Output the (X, Y) coordinate of the center of the cell containing the given text.  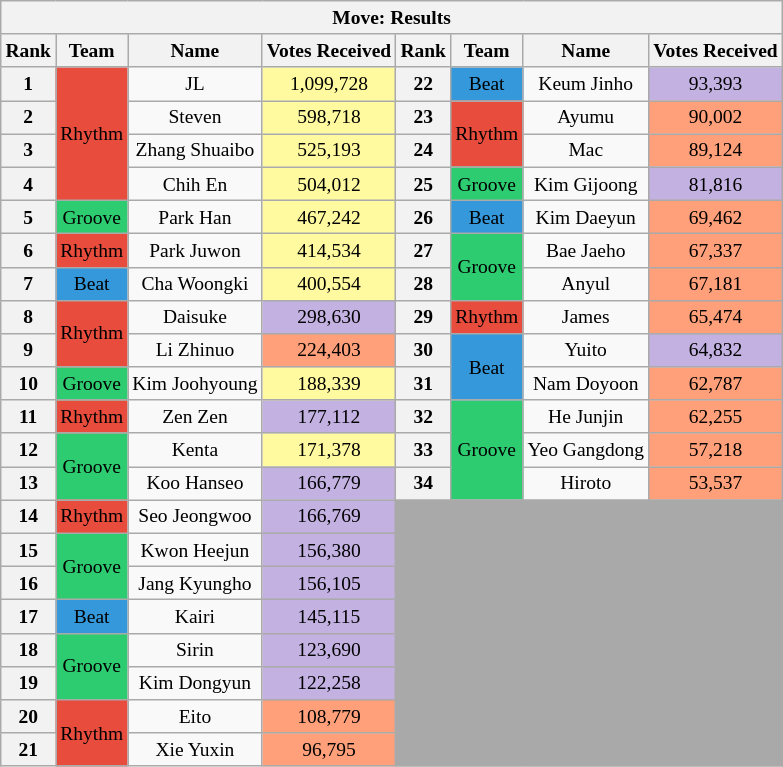
67,181 (716, 284)
JL (195, 84)
12 (28, 450)
34 (424, 484)
57,218 (716, 450)
Li Zhinuo (195, 350)
Bae Jaeho (586, 250)
177,112 (329, 416)
1 (28, 84)
30 (424, 350)
16 (28, 584)
108,779 (329, 716)
598,718 (329, 118)
Daisuke (195, 316)
171,378 (329, 450)
Yeo Gangdong (586, 450)
156,380 (329, 550)
19 (28, 682)
Kim Daeyun (586, 216)
Kim Joohyoung (195, 384)
123,690 (329, 650)
Eito (195, 716)
Sirin (195, 650)
504,012 (329, 184)
Zen Zen (195, 416)
Hiroto (586, 484)
24 (424, 150)
Chih En (195, 184)
Seo Jeongwoo (195, 516)
He Junjin (586, 416)
21 (28, 750)
31 (424, 384)
Kim Gijoong (586, 184)
Kwon Heejun (195, 550)
23 (424, 118)
90,002 (716, 118)
64,832 (716, 350)
Cha Woongki (195, 284)
Ayumu (586, 118)
Yuito (586, 350)
28 (424, 284)
166,769 (329, 516)
Koo Hanseo (195, 484)
Park Juwon (195, 250)
33 (424, 450)
53,537 (716, 484)
Keum Jinho (586, 84)
467,242 (329, 216)
145,115 (329, 616)
11 (28, 416)
93,393 (716, 84)
65,474 (716, 316)
166,779 (329, 484)
Jang Kyungho (195, 584)
525,193 (329, 150)
62,255 (716, 416)
69,462 (716, 216)
18 (28, 650)
67,337 (716, 250)
Mac (586, 150)
17 (28, 616)
96,795 (329, 750)
89,124 (716, 150)
20 (28, 716)
Xie Yuxin (195, 750)
Kairi (195, 616)
14 (28, 516)
Kim Dongyun (195, 682)
400,554 (329, 284)
1,099,728 (329, 84)
4 (28, 184)
Anyul (586, 284)
15 (28, 550)
5 (28, 216)
156,105 (329, 584)
13 (28, 484)
32 (424, 416)
26 (424, 216)
Nam Doyoon (586, 384)
7 (28, 284)
122,258 (329, 682)
Park Han (195, 216)
81,816 (716, 184)
414,534 (329, 250)
29 (424, 316)
8 (28, 316)
298,630 (329, 316)
224,403 (329, 350)
Steven (195, 118)
62,787 (716, 384)
25 (424, 184)
James (586, 316)
Zhang Shuaibo (195, 150)
3 (28, 150)
Kenta (195, 450)
6 (28, 250)
22 (424, 84)
188,339 (329, 384)
27 (424, 250)
Move: Results (392, 18)
10 (28, 384)
2 (28, 118)
9 (28, 350)
